Capture the cell that displays the provided text and extract its [x, y] central coordinate. 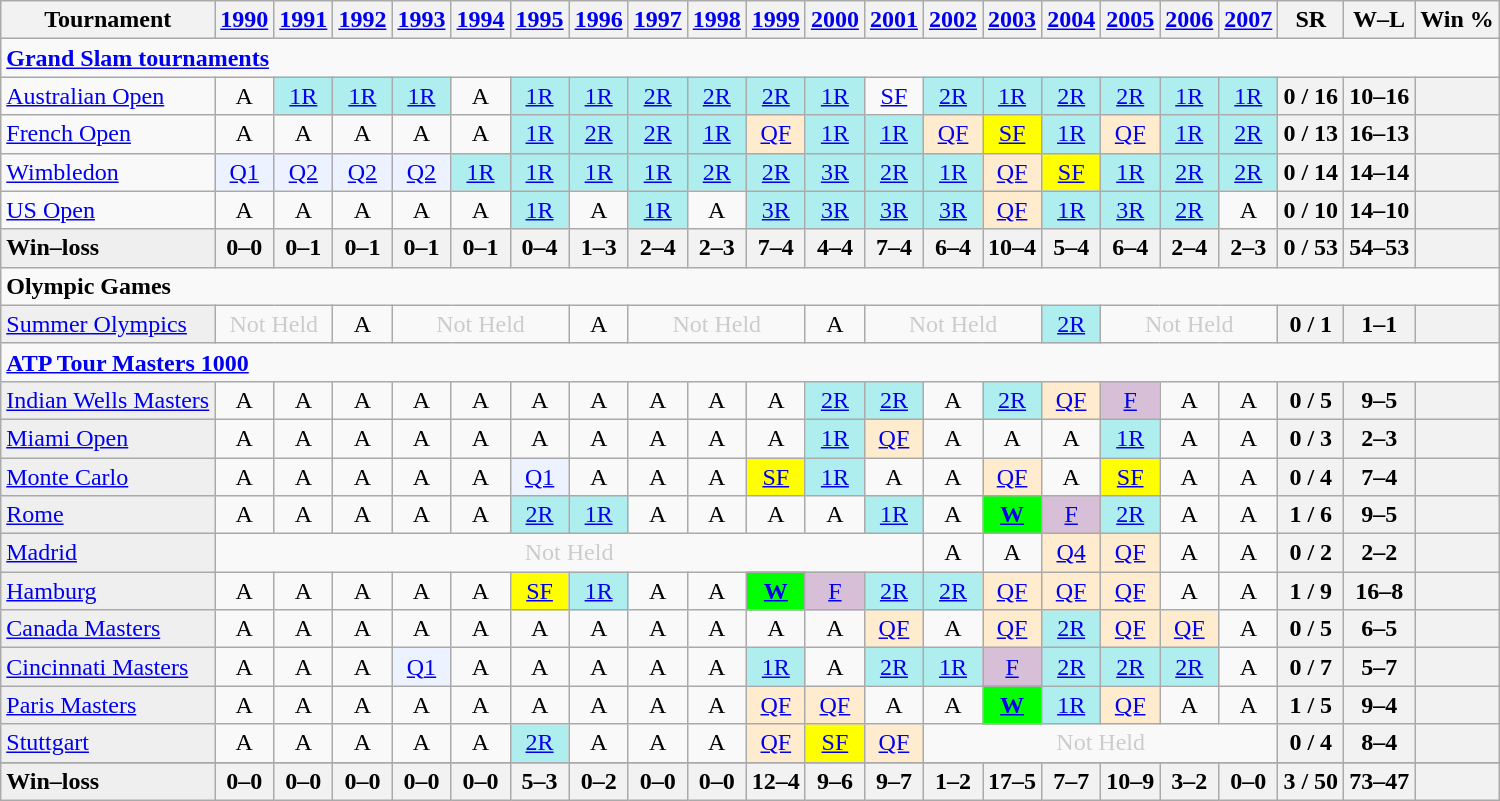
1998 [716, 20]
1 / 9 [1311, 591]
12–4 [776, 781]
1991 [304, 20]
2001 [894, 20]
17–5 [1012, 781]
16–13 [1380, 134]
73–47 [1380, 781]
1994 [480, 20]
1993 [422, 20]
14–10 [1380, 210]
1999 [776, 20]
0 / 1 [1311, 324]
1992 [362, 20]
Paris Masters [108, 705]
Australian Open [108, 96]
Wimbledon [108, 172]
0 / 13 [1311, 134]
Tournament [108, 20]
1 / 6 [1311, 515]
2–2 [1380, 553]
0 / 14 [1311, 172]
5–4 [1072, 248]
Rome [108, 515]
10–4 [1012, 248]
10–16 [1380, 96]
2003 [1012, 20]
0 / 7 [1311, 667]
Cincinnati Masters [108, 667]
Grand Slam tournaments [750, 58]
1–1 [1380, 324]
9–6 [834, 781]
3–2 [1190, 781]
16–8 [1380, 591]
W–L [1380, 20]
2006 [1190, 20]
0 / 53 [1311, 248]
1–2 [952, 781]
6–5 [1380, 629]
Indian Wells Masters [108, 400]
ATP Tour Masters 1000 [750, 362]
Madrid [108, 553]
4–4 [834, 248]
5–3 [540, 781]
1 / 5 [1311, 705]
1990 [244, 20]
2000 [834, 20]
2005 [1130, 20]
7–7 [1072, 781]
Monte Carlo [108, 477]
Miami Open [108, 438]
8–4 [1380, 743]
Q4 [1072, 553]
Summer Olympics [108, 324]
1997 [658, 20]
Hamburg [108, 591]
9–7 [894, 781]
10–9 [1130, 781]
5–7 [1380, 667]
0 / 2 [1311, 553]
1996 [598, 20]
2007 [1248, 20]
SR [1311, 20]
9–4 [1380, 705]
54–53 [1380, 248]
French Open [108, 134]
Olympic Games [750, 286]
Stuttgart [108, 743]
0 / 16 [1311, 96]
Canada Masters [108, 629]
1995 [540, 20]
0 / 3 [1311, 438]
14–14 [1380, 172]
US Open [108, 210]
0–2 [598, 781]
2002 [952, 20]
0–4 [540, 248]
2004 [1072, 20]
0 / 10 [1311, 210]
Win % [1458, 20]
3 / 50 [1311, 781]
1–3 [598, 248]
